Provide the [X, Y] coordinate of the cell's center where the given text is located.  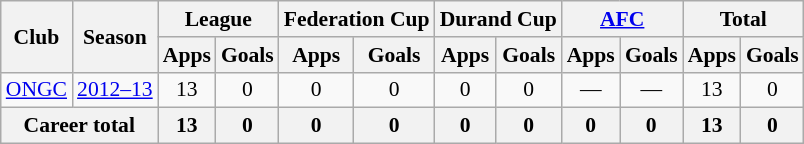
Federation Cup [357, 19]
AFC [622, 19]
League [218, 19]
Total [744, 19]
Club [36, 36]
Season [115, 36]
2012–13 [115, 90]
ONGC [36, 90]
Durand Cup [498, 19]
Career total [80, 126]
